For the text-containing cell, return its midpoint in (X, Y) coordinate format. 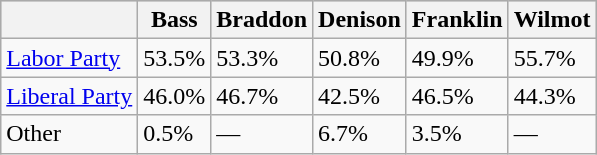
0.5% (174, 134)
49.9% (457, 58)
3.5% (457, 134)
46.7% (262, 96)
53.3% (262, 58)
Braddon (262, 20)
Liberal Party (70, 96)
6.7% (360, 134)
Other (70, 134)
46.5% (457, 96)
42.5% (360, 96)
44.3% (552, 96)
50.8% (360, 58)
Franklin (457, 20)
53.5% (174, 58)
55.7% (552, 58)
46.0% (174, 96)
Bass (174, 20)
Wilmot (552, 20)
Denison (360, 20)
Labor Party (70, 58)
